From the cell containing the given text, extract its center point as (x, y) coordinate. 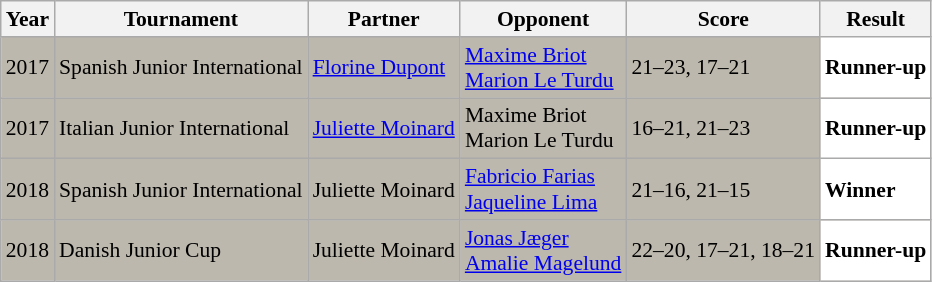
22–20, 17–21, 18–21 (723, 250)
Result (876, 19)
Score (723, 19)
21–16, 21–15 (723, 190)
Italian Junior International (181, 128)
Fabricio Farias Jaqueline Lima (544, 190)
Opponent (544, 19)
16–21, 21–23 (723, 128)
Partner (384, 19)
Tournament (181, 19)
Year (28, 19)
21–23, 17–21 (723, 68)
Winner (876, 190)
Danish Junior Cup (181, 250)
Florine Dupont (384, 68)
Jonas Jæger Amalie Magelund (544, 250)
